Search for the cell housing the specified text and yield its [X, Y] center coordinate. 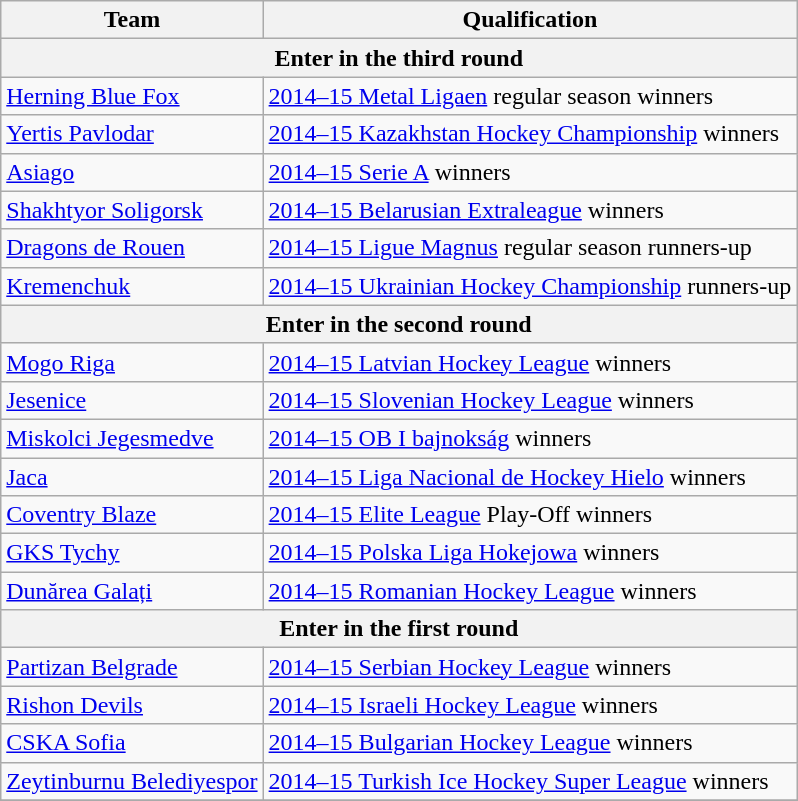
GKS Tychy [132, 553]
Partizan Belgrade [132, 667]
Enter in the third round [399, 58]
2014–15 Israeli Hockey League winners [530, 705]
Mogo Riga [132, 362]
2014–15 Polska Liga Hokejowa winners [530, 553]
Rishon Devils [132, 705]
2014–15 Ligue Magnus regular season runners-up [530, 248]
2014–15 Romanian Hockey League winners [530, 591]
2014–15 Elite League Play-Off winners [530, 515]
Qualification [530, 20]
Herning Blue Fox [132, 96]
Kremenchuk [132, 286]
2014–15 Belarusian Extraleague winners [530, 210]
Shakhtyor Soligorsk [132, 210]
2014–15 Metal Ligaen regular season winners [530, 96]
Dunărea Galați [132, 591]
Enter in the second round [399, 324]
2014–15 Slovenian Hockey League winners [530, 400]
Miskolci Jegesmedve [132, 438]
Zeytinburnu Belediyespor [132, 781]
2014–15 OB I bajnokság winners [530, 438]
Yertis Pavlodar [132, 134]
Enter in the first round [399, 629]
2014–15 Liga Nacional de Hockey Hielo winners [530, 477]
2014–15 Serie A winners [530, 172]
Asiago [132, 172]
2014–15 Kazakhstan Hockey Championship winners [530, 134]
2014–15 Bulgarian Hockey League winners [530, 743]
2014–15 Latvian Hockey League winners [530, 362]
2014–15 Turkish Ice Hockey Super League winners [530, 781]
2014–15 Serbian Hockey League winners [530, 667]
Team [132, 20]
Coventry Blaze [132, 515]
Jaca [132, 477]
Dragons de Rouen [132, 248]
CSKA Sofia [132, 743]
Jesenice [132, 400]
2014–15 Ukrainian Hockey Championship runners-up [530, 286]
